Detect which cell encompasses the target text, then output its [X, Y] center coordinate. 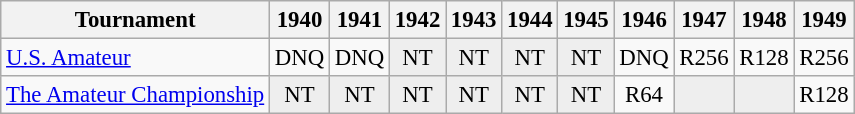
1946 [644, 20]
1947 [704, 20]
The Amateur Championship [136, 95]
1944 [530, 20]
1940 [300, 20]
1943 [474, 20]
Tournament [136, 20]
U.S. Amateur [136, 58]
1949 [824, 20]
1942 [417, 20]
R64 [644, 95]
1948 [764, 20]
1945 [586, 20]
1941 [359, 20]
